Extract the [x, y] coordinate from the center of the cell holding the provided text.  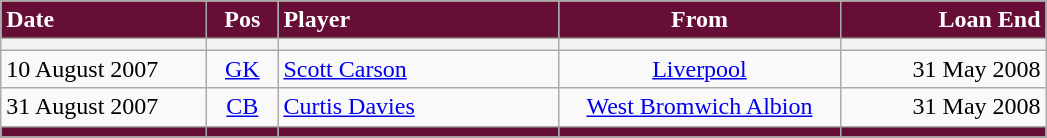
Liverpool [700, 69]
Date [104, 20]
Curtis Davies [418, 107]
10 August 2007 [104, 69]
Loan End [943, 20]
31 August 2007 [104, 107]
GK [242, 69]
Scott Carson [418, 69]
CB [242, 107]
From [700, 20]
Player [418, 20]
Pos [242, 20]
West Bromwich Albion [700, 107]
